Find where the given text appears and provide that cell's center as [X, Y] coordinate. 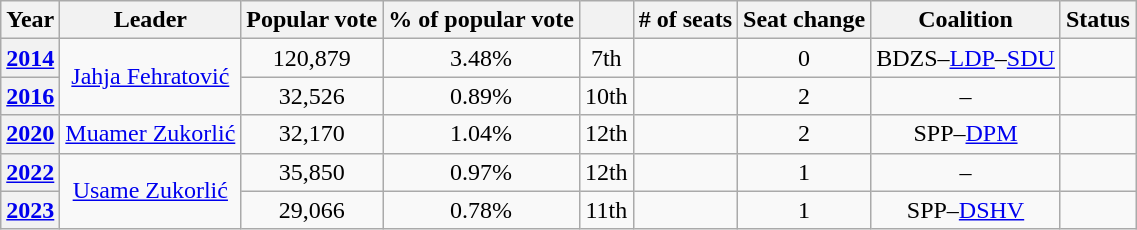
7th [606, 58]
0.89% [482, 96]
Coalition [966, 20]
29,066 [312, 210]
Jahja Fehratović [150, 77]
% of popular vote [482, 20]
120,879 [312, 58]
1.04% [482, 134]
2016 [30, 96]
Seat change [804, 20]
Year [30, 20]
0.97% [482, 172]
2023 [30, 210]
Status [1098, 20]
0.78% [482, 210]
2020 [30, 134]
2014 [30, 58]
35,850 [312, 172]
10th [606, 96]
32,170 [312, 134]
Leader [150, 20]
Muamer Zukorlić [150, 134]
3.48% [482, 58]
SPP–DPM [966, 134]
# of seats [685, 20]
2022 [30, 172]
BDZS–LDP–SDU [966, 58]
32,526 [312, 96]
SPP–DSHV [966, 210]
11th [606, 210]
Popular vote [312, 20]
0 [804, 58]
Usame Zukorlić [150, 191]
